Detect which cell encompasses the target text, then output its (X, Y) center coordinate. 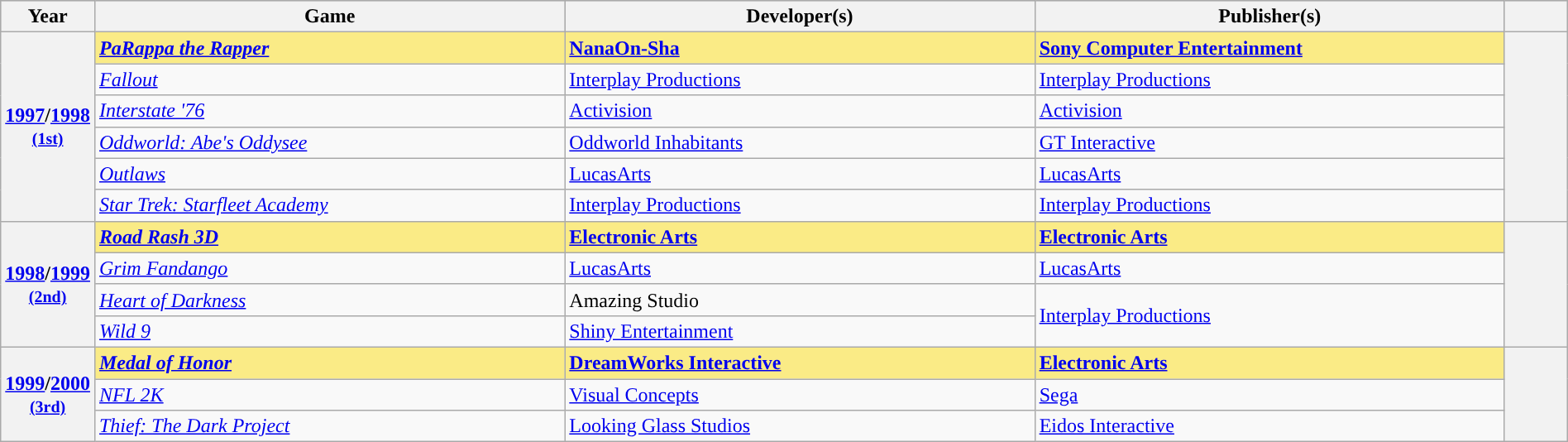
1999/2000 (3rd) (48, 394)
1997/1998 (1st) (48, 127)
Oddworld Inhabitants (800, 142)
Interstate '76 (329, 111)
Visual Concepts (800, 395)
Sony Computer Entertainment (1269, 48)
Eidos Interactive (1269, 426)
Looking Glass Studios (800, 426)
Year (48, 17)
Star Trek: Starfleet Academy (329, 205)
Shiny Entertainment (800, 331)
1998/1999 (2nd) (48, 284)
Game (329, 17)
PaRappa the Rapper (329, 48)
GT Interactive (1269, 142)
Heart of Darkness (329, 300)
Thief: The Dark Project (329, 426)
Sega (1269, 395)
Amazing Studio (800, 300)
Developer(s) (800, 17)
Publisher(s) (1269, 17)
NanaOn-Sha (800, 48)
Grim Fandango (329, 268)
Medal of Honor (329, 363)
Fallout (329, 79)
NFL 2K (329, 395)
DreamWorks Interactive (800, 363)
Oddworld: Abe's Oddysee (329, 142)
Wild 9 (329, 331)
Outlaws (329, 174)
Road Rash 3D (329, 237)
